For the text-containing cell, return its midpoint in (x, y) coordinate format. 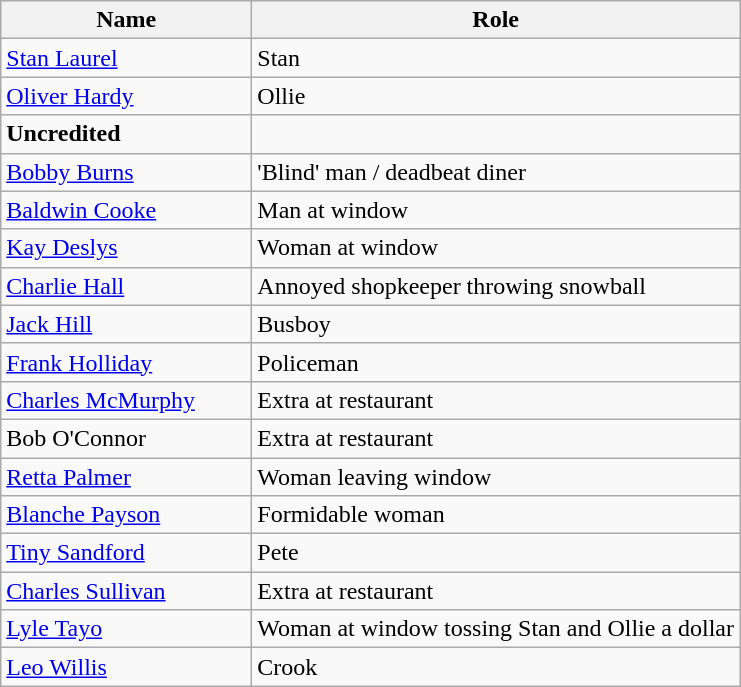
Bobby Burns (126, 172)
Lyle Tayo (126, 629)
Charles McMurphy (126, 400)
Ollie (496, 96)
Annoyed shopkeeper throwing snowball (496, 286)
Tiny Sandford (126, 553)
Woman leaving window (496, 477)
Oliver Hardy (126, 96)
'Blind' man / deadbeat diner (496, 172)
Woman at window tossing Stan and Ollie a dollar (496, 629)
Uncredited (126, 134)
Charlie Hall (126, 286)
Policeman (496, 362)
Formidable woman (496, 515)
Blanche Payson (126, 515)
Retta Palmer (126, 477)
Role (496, 20)
Bob O'Connor (126, 438)
Woman at window (496, 248)
Pete (496, 553)
Charles Sullivan (126, 591)
Jack Hill (126, 324)
Man at window (496, 210)
Baldwin Cooke (126, 210)
Busboy (496, 324)
Stan Laurel (126, 58)
Crook (496, 667)
Name (126, 20)
Stan (496, 58)
Kay Deslys (126, 248)
Leo Willis (126, 667)
Frank Holliday (126, 362)
